Extract the [X, Y] coordinate from the center of the cell holding the provided text.  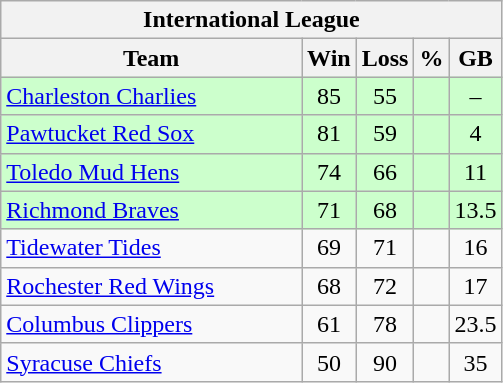
61 [330, 324]
72 [385, 286]
% [432, 58]
International League [252, 20]
– [476, 96]
66 [385, 172]
Rochester Red Wings [152, 286]
Toledo Mud Hens [152, 172]
Syracuse Chiefs [152, 362]
90 [385, 362]
11 [476, 172]
85 [330, 96]
74 [330, 172]
55 [385, 96]
78 [385, 324]
Richmond Braves [152, 210]
Columbus Clippers [152, 324]
Win [330, 58]
13.5 [476, 210]
Team [152, 58]
16 [476, 248]
4 [476, 134]
Pawtucket Red Sox [152, 134]
59 [385, 134]
Loss [385, 58]
Charleston Charlies [152, 96]
Tidewater Tides [152, 248]
23.5 [476, 324]
17 [476, 286]
50 [330, 362]
81 [330, 134]
GB [476, 58]
69 [330, 248]
35 [476, 362]
